Provide the [X, Y] coordinate of the cell's center where the given text is located.  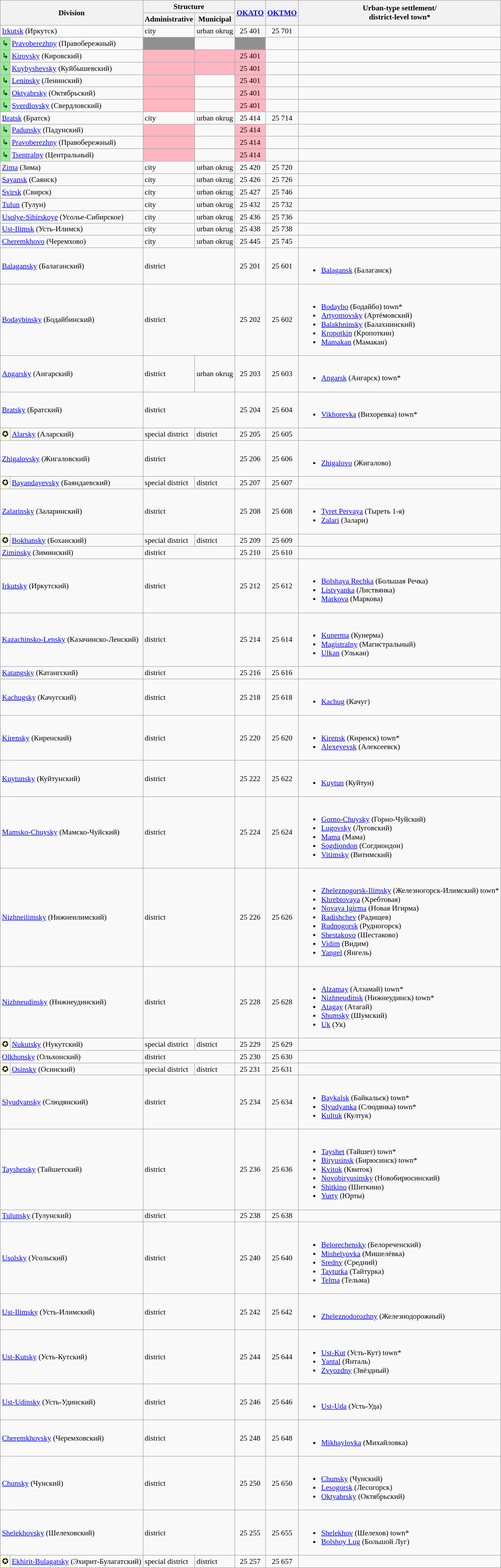
Bayandayevsky (Баяндаевский) [76, 483]
Ust-Ilimsky (Усть-Илимский) [72, 1312]
25 238 [250, 1216]
Nukutsky (Нукутский) [76, 1044]
25 224 [250, 832]
25 229 [250, 1044]
OKTMO [282, 13]
Kuytun (Куйтун) [400, 779]
Ust-Udinsky (Усть-Удинский) [72, 1402]
25 657 [282, 1562]
25 634 [282, 1102]
Shelekhov (Шелехов) town*Bolshoy Lug (Большой Луг) [400, 1533]
25 644 [282, 1357]
Chunsky (Чунский)Lesogorsk (Лесогорск)Oktyabrsky (Октябрьский) [400, 1484]
Oktyabrsky (Октябрьский) [76, 93]
Bratsk (Братск) [72, 118]
25 622 [282, 779]
25 604 [282, 410]
25 204 [250, 410]
Bokhansky (Боханский) [76, 540]
25 646 [282, 1402]
25 614 [282, 640]
25 209 [250, 540]
25 231 [250, 1069]
OKATO [250, 13]
25 436 [250, 217]
Padunsky (Падунский) [76, 130]
Zheleznodorozhny (Железнодорожный) [400, 1312]
Mikhaylovka (Михайловка) [400, 1438]
25 602 [282, 320]
Olkhonsky (Ольхонский) [72, 1057]
Bodaybinsky (Бодайбинский) [72, 320]
25 720 [282, 167]
Belorechensky (Белореченский)Mishelyovka (Мишелёвка)Sredny (Средний)Tayturka (Тайтурка)Telma (Тельма) [400, 1258]
25 207 [250, 483]
25 205 [250, 434]
25 210 [250, 553]
Ust-Ilimsk (Усть-Илимск) [72, 229]
Angarsk (Ангарск) town* [400, 374]
25 631 [282, 1069]
25 745 [282, 242]
Kachugsky (Качугский) [72, 697]
Baykalsk (Байкальск) town*Slyudyanka (Слюдянка) town*Kultuk (Култук) [400, 1102]
Slyudyansky (Слюдянский) [72, 1102]
Leninsky (Ленинский) [76, 81]
25 201 [250, 266]
25 607 [282, 483]
25 427 [250, 192]
25 601 [282, 266]
25 426 [250, 180]
25 202 [250, 320]
25 630 [282, 1057]
25 257 [250, 1562]
Vikhorevka (Вихоревка) town* [400, 410]
Cheremkhovo (Черемхово) [72, 242]
25 203 [250, 374]
25 732 [282, 205]
25 438 [250, 229]
Nizhneilimsky (Нижнеилимский) [72, 918]
Kunerma (Кунерма)Magistralny (Магистральный)Ulkan (Улькан) [400, 640]
Ust-Kut (Усть-Кут) town*Yantal (Янталь)Zvyozdny (Звёздный) [400, 1357]
25 230 [250, 1057]
25 246 [250, 1402]
25 222 [250, 779]
Municipal [215, 19]
25 629 [282, 1044]
Tsentralny (Центральный) [76, 155]
25 736 [282, 217]
25 726 [282, 180]
Zima (Зима) [72, 167]
25 432 [250, 205]
25 650 [282, 1484]
25 603 [282, 374]
25 624 [282, 832]
25 248 [250, 1438]
25 220 [250, 738]
Irkutsk (Иркутск) [72, 31]
Kuytunsky (Куйтунский) [72, 779]
25 234 [250, 1102]
25 228 [250, 1002]
Angarsky (Ангарский) [72, 374]
Zhigalovsky (Жигаловский) [72, 458]
Bolshaya Rechka (Большая Речка)Listvyanka (Листвянка)Markova (Маркова) [400, 586]
25 218 [250, 697]
25 628 [282, 1002]
25 445 [250, 242]
25 648 [282, 1438]
Alzamay (Алзамай) town*Nizhneudinsk (Нижнеудинск) town*Atagay (Атагай)Shumsky (Шумский)Uk (Ук) [400, 1002]
25 208 [250, 512]
Svirsk (Свирск) [72, 192]
25 250 [250, 1484]
Kazachinsko-Lensky (Казачинско-Ленский) [72, 640]
Kirensky (Киренский) [72, 738]
Nizhneudinsky (Нижнеудинский) [72, 1002]
Tayshetsky (Тайшетский) [72, 1170]
Mamsko-Chuysky (Мамско-Чуйский) [72, 832]
Ziminsky (Зиминский) [72, 553]
25 638 [282, 1216]
25 655 [282, 1533]
25 642 [282, 1312]
25 255 [250, 1533]
25 636 [282, 1170]
25 605 [282, 434]
25 236 [250, 1170]
Kirensk (Киренск) town*Alexeyevsk (Алексеевск) [400, 738]
Ekhirit-Bulagatsky (Эхирит-Булагатский) [76, 1562]
25 226 [250, 918]
25 608 [282, 512]
Balagansky (Балаганский) [72, 266]
Ust-Uda (Усть-Уда) [400, 1402]
Ust-Kutsky (Усть-Кутский) [72, 1357]
Tayshet (Тайшет) town*Biryusinsk (Бирюсинск) town*Kvitok (Квиток)Novobiryusinsky (Новобирюсинский)Shitkino (Шиткино)Yurty (Юрты) [400, 1170]
Cheremkhovsky (Черемховский) [72, 1438]
Osinsky (Осинский) [76, 1069]
Irkutsky (Иркутский) [72, 586]
Usolye-Sibirskoye (Усолье-Сибирское) [72, 217]
Alarsky (Аларский) [76, 434]
Usolsky (Усольский) [72, 1258]
Tulun (Тулун) [72, 205]
25 216 [250, 673]
25 616 [282, 673]
25 206 [250, 458]
Katangsky (Катангский) [72, 673]
Kachug (Качуг) [400, 697]
Kirovsky (Кировский) [76, 56]
Structure [189, 7]
Bratsky (Братский) [72, 410]
25 244 [250, 1357]
25 214 [250, 640]
25 746 [282, 192]
25 606 [282, 458]
Administrative [169, 19]
Division [72, 13]
Zalarinsky (Заларинский) [72, 512]
Tyret Pervaya (Тыреть 1-я)Zalari (Залари) [400, 512]
25 609 [282, 540]
25 714 [282, 118]
Balagansk (Балаганск) [400, 266]
25 626 [282, 918]
Gorno-Chuysky (Горно-Чуйский)Lugovsky (Луговский)Mama (Мама)Sogdiondon (Согдиондон)Vitimsky (Витимский) [400, 832]
25 420 [250, 167]
Urban-type settlement/district-level town* [400, 13]
25 242 [250, 1312]
25 640 [282, 1258]
Kuybyshevsky (Куйбышевский) [76, 68]
25 618 [282, 697]
25 738 [282, 229]
25 610 [282, 553]
Zhigalovo (Жигалово) [400, 458]
25 701 [282, 31]
25 620 [282, 738]
25 612 [282, 586]
Sayansk (Саянск) [72, 180]
Shelekhovsky (Шелеховский) [72, 1533]
Chunsky (Чунский) [72, 1484]
25 212 [250, 586]
Sverdlovsky (Свердловский) [76, 106]
25 240 [250, 1258]
Tulunsky (Тулунский) [72, 1216]
Bodaybo (Бодайбо) town*Artyomovsky (Артёмовский)Balakhninsky (Балахнинский)Kropotkin (Кропоткин)Mamakan (Мамакан) [400, 320]
